Return the [X, Y] coordinate for the center point of the cell that contains the specified text.  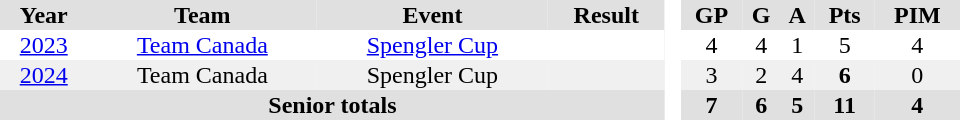
Team [202, 15]
2024 [44, 75]
A [798, 15]
11 [845, 105]
Event [432, 15]
GP [711, 15]
Result [606, 15]
Year [44, 15]
G [762, 15]
3 [711, 75]
PIM [918, 15]
1 [798, 45]
7 [711, 105]
2023 [44, 45]
0 [918, 75]
Senior totals [332, 105]
2 [762, 75]
Pts [845, 15]
